Capture the cell that displays the provided text and extract its (x, y) central coordinate. 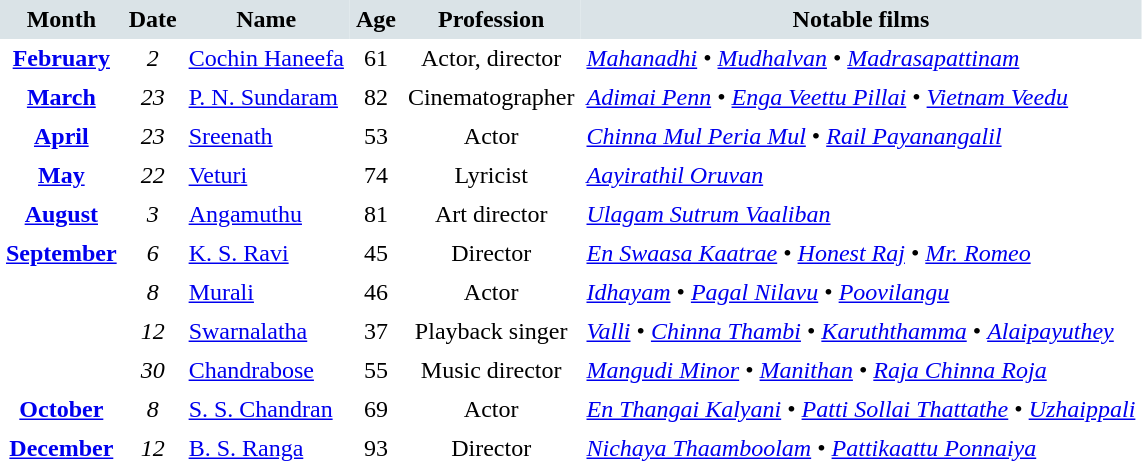
April (62, 136)
Chandrabose (266, 370)
Age (376, 20)
Mangudi Minor • Manithan • Raja Chinna Roja (860, 370)
2 (153, 58)
Chinna Mul Peria Mul • Rail Payanangalil (860, 136)
Month (62, 20)
30 (153, 370)
3 (153, 214)
September (62, 312)
P. N. Sundaram (266, 98)
45 (376, 254)
Murali (266, 292)
55 (376, 370)
Cinematographer (492, 98)
S. S. Chandran (266, 410)
Swarnalatha (266, 332)
82 (376, 98)
Lyricist (492, 176)
February (62, 58)
Actor, director (492, 58)
Idhayam • Pagal Nilavu • Poovilangu (860, 292)
Angamuthu (266, 214)
6 (153, 254)
46 (376, 292)
69 (376, 410)
March (62, 98)
Mahanadhi • Mudhalvan • Madrasapattinam (860, 58)
Notable films (860, 20)
Director (492, 254)
Date (153, 20)
En Thangai Kalyani • Patti Sollai Thattathe • Uzhaippali (860, 410)
Sreenath (266, 136)
May (62, 176)
Music director (492, 370)
74 (376, 176)
81 (376, 214)
Ulagam Sutrum Vaaliban (860, 214)
Name (266, 20)
53 (376, 136)
Veturi (266, 176)
Art director (492, 214)
Profession (492, 20)
K. S. Ravi (266, 254)
En Swaasa Kaatrae • Honest Raj • Mr. Romeo (860, 254)
Cochin Haneefa (266, 58)
October (62, 410)
Adimai Penn • Enga Veettu Pillai • Vietnam Veedu (860, 98)
22 (153, 176)
Valli • Chinna Thambi • Karuththamma • Alaipayuthey (860, 332)
61 (376, 58)
August (62, 214)
37 (376, 332)
Playback singer (492, 332)
Aayirathil Oruvan (860, 176)
12 (153, 332)
